For the text-containing cell, return its midpoint in [X, Y] coordinate format. 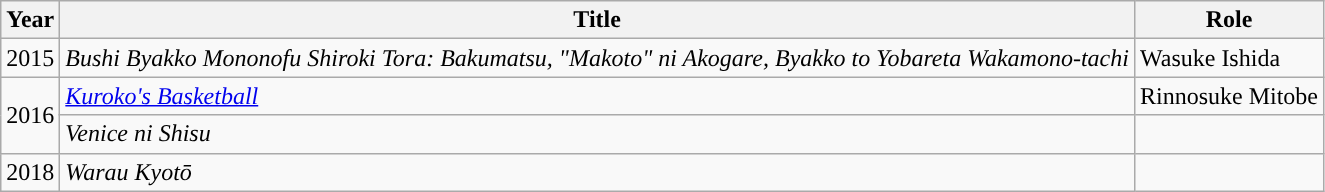
Venice ni Shisu [598, 134]
Title [598, 20]
Bushi Byakko Mononofu Shiroki Tora: Bakumatsu, "Makoto" ni Akogare, Byakko to Yobareta Wakamono-tachi [598, 58]
Kuroko's Basketball [598, 96]
2016 [30, 115]
Rinnosuke Mitobe [1228, 96]
2015 [30, 58]
Wasuke Ishida [1228, 58]
Warau Kyotō [598, 172]
2018 [30, 172]
Year [30, 20]
Role [1228, 20]
